Find where the given text appears and provide that cell's center as (x, y) coordinate. 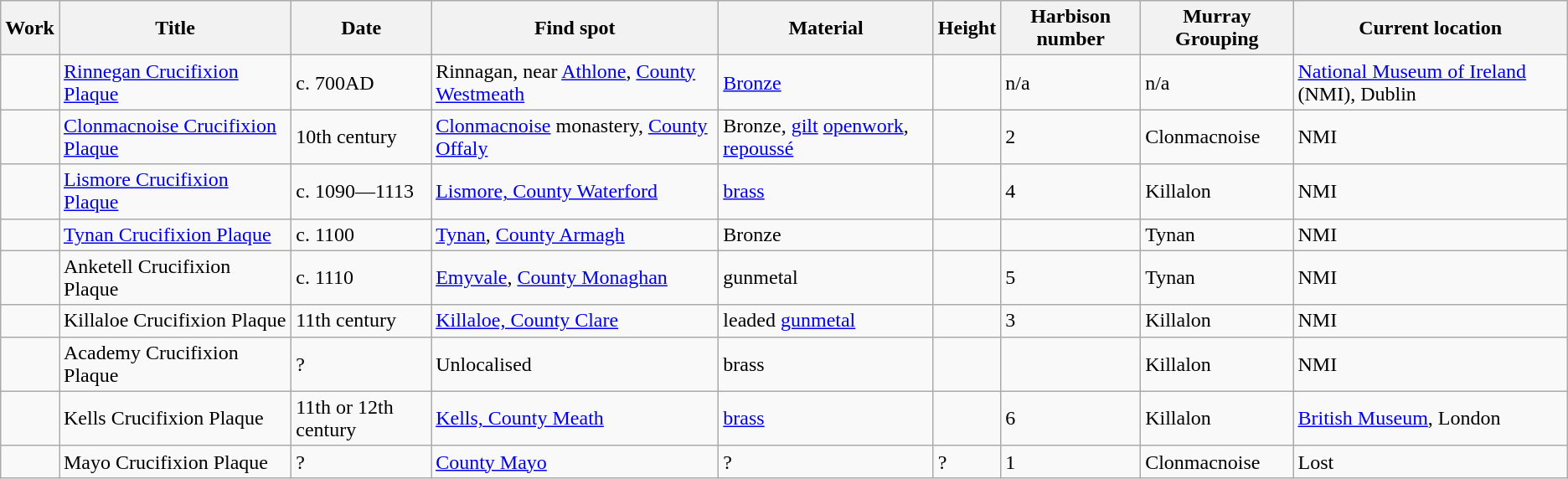
National Museum of Ireland (NMI), Dublin (1431, 82)
Height (967, 28)
Kells Crucifixion Plaque (174, 419)
Clonmacnoise Crucifixion Plaque (174, 137)
Title (174, 28)
Mayo Crucifixion Plaque (174, 461)
c. 1090—1113 (362, 191)
Find spot (575, 28)
c. 1110 (362, 278)
Tynan, County Armagh (575, 234)
Current location (1431, 28)
Work (30, 28)
Material (826, 28)
Killaloe Crucifixion Plaque (174, 321)
Killaloe, County Clare (575, 321)
1 (1070, 461)
British Museum, London (1431, 419)
Rinnegan Crucifixion Plaque (174, 82)
c. 1100 (362, 234)
Lismore, County Waterford (575, 191)
Unlocalised (575, 363)
gunmetal (826, 278)
Tynan Crucifixion Plaque (174, 234)
Lismore Crucifixion Plaque (174, 191)
Bronze, gilt openwork, repoussé (826, 137)
Clonmacnoise monastery, County Offaly (575, 137)
2 (1070, 137)
5 (1070, 278)
3 (1070, 321)
Academy Crucifixion Plaque (174, 363)
11th or 12th century (362, 419)
County Mayo (575, 461)
leaded gunmetal (826, 321)
10th century (362, 137)
c. 700AD (362, 82)
Rinnagan, near Athlone, County Westmeath (575, 82)
Emyvale, County Monaghan (575, 278)
6 (1070, 419)
Murray Grouping (1217, 28)
11th century (362, 321)
Harbison number (1070, 28)
Lost (1431, 461)
4 (1070, 191)
Kells, County Meath (575, 419)
Date (362, 28)
Anketell Crucifixion Plaque (174, 278)
